Detect which cell encompasses the target text, then output its (X, Y) center coordinate. 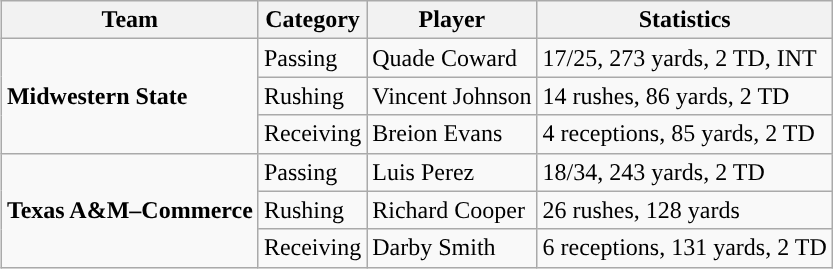
14 rushes, 86 yards, 2 TD (684, 96)
Luis Perez (452, 172)
Midwestern State (130, 96)
26 rushes, 128 yards (684, 210)
Statistics (684, 20)
Richard Cooper (452, 210)
18/34, 243 yards, 2 TD (684, 172)
6 receptions, 131 yards, 2 TD (684, 248)
Player (452, 20)
Darby Smith (452, 248)
4 receptions, 85 yards, 2 TD (684, 134)
Vincent Johnson (452, 96)
Team (130, 20)
Breion Evans (452, 134)
17/25, 273 yards, 2 TD, INT (684, 58)
Texas A&M–Commerce (130, 210)
Category (312, 20)
Quade Coward (452, 58)
